Capture the cell that displays the provided text and extract its [x, y] central coordinate. 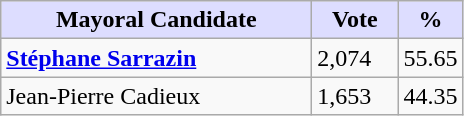
2,074 [355, 58]
55.65 [430, 58]
Stéphane Sarrazin [156, 58]
44.35 [430, 96]
Vote [355, 20]
% [430, 20]
Jean-Pierre Cadieux [156, 96]
1,653 [355, 96]
Mayoral Candidate [156, 20]
